Find where the given text appears and provide that cell's center as [X, Y] coordinate. 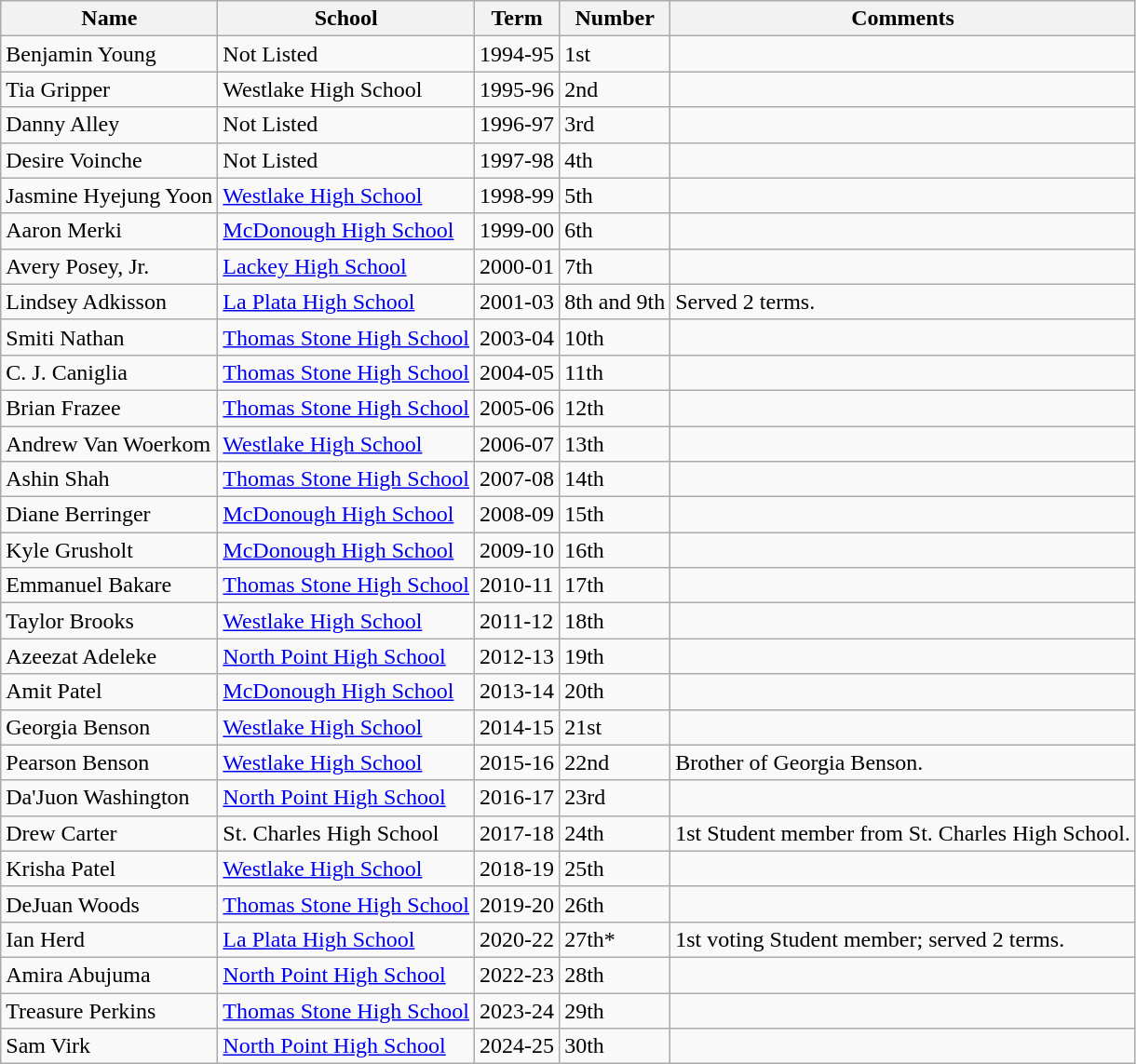
Kyle Grusholt [110, 550]
20th [615, 692]
2004-05 [518, 372]
Tia Gripper [110, 89]
Amira Abujuma [110, 975]
2016-17 [518, 798]
15th [615, 515]
2022-23 [518, 975]
2006-07 [518, 444]
DeJuan Woods [110, 904]
Taylor Brooks [110, 621]
1995-96 [518, 89]
2nd [615, 89]
C. J. Caniglia [110, 372]
2017-18 [518, 833]
2018-19 [518, 869]
Da'Juon Washington [110, 798]
14th [615, 479]
Pearson Benson [110, 762]
7th [615, 266]
1st voting Student member; served 2 terms. [903, 939]
25th [615, 869]
17th [615, 586]
22nd [615, 762]
Drew Carter [110, 833]
Served 2 terms. [903, 302]
1998-99 [518, 195]
19th [615, 656]
Brian Frazee [110, 408]
Brother of Georgia Benson. [903, 762]
16th [615, 550]
Lindsey Adkisson [110, 302]
30th [615, 1046]
1996-97 [518, 125]
2019-20 [518, 904]
Ian Herd [110, 939]
27th* [615, 939]
2007-08 [518, 479]
2003-04 [518, 337]
1999-00 [518, 231]
4th [615, 160]
12th [615, 408]
1st [615, 54]
Smiti Nathan [110, 337]
Term [518, 19]
Emmanuel Bakare [110, 586]
2008-09 [518, 515]
Lackey High School [346, 266]
2009-10 [518, 550]
2020-22 [518, 939]
St. Charles High School [346, 833]
Ashin Shah [110, 479]
Georgia Benson [110, 727]
School [346, 19]
2023-24 [518, 1010]
Comments [903, 19]
2001-03 [518, 302]
Aaron Merki [110, 231]
28th [615, 975]
2013-14 [518, 692]
3rd [615, 125]
Desire Voinche [110, 160]
2011-12 [518, 621]
5th [615, 195]
11th [615, 372]
2005-06 [518, 408]
2000-01 [518, 266]
24th [615, 833]
2024-25 [518, 1046]
1994-95 [518, 54]
Benjamin Young [110, 54]
Avery Posey, Jr. [110, 266]
1997-98 [518, 160]
21st [615, 727]
Danny Alley [110, 125]
1st Student member from St. Charles High School. [903, 833]
Sam Virk [110, 1046]
2010-11 [518, 586]
13th [615, 444]
2014-15 [518, 727]
Diane Berringer [110, 515]
Krisha Patel [110, 869]
29th [615, 1010]
2015-16 [518, 762]
26th [615, 904]
10th [615, 337]
Amit Patel [110, 692]
6th [615, 231]
Jasmine Hyejung Yoon [110, 195]
Andrew Van Woerkom [110, 444]
Azeezat Adeleke [110, 656]
18th [615, 621]
Number [615, 19]
8th and 9th [615, 302]
2012-13 [518, 656]
23rd [615, 798]
Name [110, 19]
Treasure Perkins [110, 1010]
